Provide the [X, Y] coordinate of the cell's center where the given text is located.  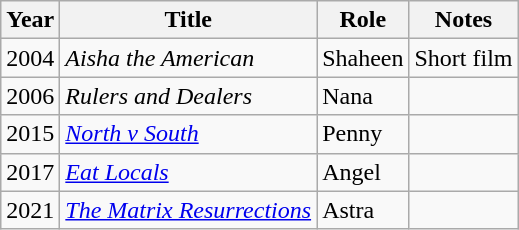
Title [188, 20]
Short film [464, 58]
Aisha the American [188, 58]
North v South [188, 134]
2004 [30, 58]
Shaheen [363, 58]
Eat Locals [188, 172]
Astra [363, 210]
Penny [363, 134]
Year [30, 20]
Role [363, 20]
Notes [464, 20]
2015 [30, 134]
2006 [30, 96]
Rulers and Dealers [188, 96]
Nana [363, 96]
The Matrix Resurrections [188, 210]
2021 [30, 210]
Angel [363, 172]
2017 [30, 172]
